Search for the cell housing the specified text and yield its (X, Y) center coordinate. 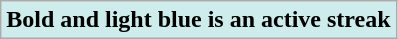
Bold and light blue is an active streak (198, 20)
